Return (x, y) of the center of cell containing provided text 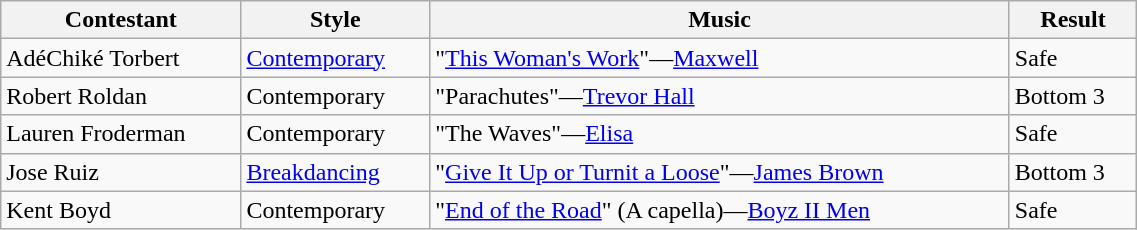
"This Woman's Work"—Maxwell (720, 58)
Result (1073, 20)
Contestant (121, 20)
Kent Boyd (121, 210)
"End of the Road" (A capella)—Boyz II Men (720, 210)
Robert Roldan (121, 96)
Music (720, 20)
"Give It Up or Turnit a Loose"—James Brown (720, 172)
Breakdancing (336, 172)
"Parachutes"—Trevor Hall (720, 96)
AdéChiké Torbert (121, 58)
"The Waves"—Elisa (720, 134)
Style (336, 20)
Jose Ruiz (121, 172)
Lauren Froderman (121, 134)
